Output the (x, y) coordinate of the center of the cell containing the given text.  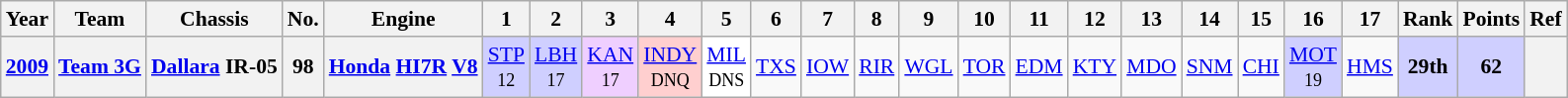
RIR (876, 67)
Dallara IR-05 (214, 67)
9 (929, 19)
No. (303, 19)
10 (984, 19)
MOT19 (1313, 67)
KAN17 (611, 67)
3 (611, 19)
HMS (1369, 67)
6 (777, 19)
MILDNS (726, 67)
CHI (1261, 67)
Ref (1545, 19)
EDM (1039, 67)
Engine (403, 19)
11 (1039, 19)
SNM (1209, 67)
2 (555, 19)
Year (28, 19)
62 (1491, 67)
MDO (1152, 67)
Points (1491, 19)
4 (670, 19)
17 (1369, 19)
13 (1152, 19)
12 (1095, 19)
Honda HI7R V8 (403, 67)
16 (1313, 19)
98 (303, 67)
IOW (828, 67)
14 (1209, 19)
KTY (1095, 67)
Team (100, 19)
8 (876, 19)
Rank (1429, 19)
Team 3G (100, 67)
1 (506, 19)
LBH17 (555, 67)
29th (1429, 67)
5 (726, 19)
15 (1261, 19)
2009 (28, 67)
7 (828, 19)
INDYDNQ (670, 67)
TXS (777, 67)
Chassis (214, 19)
WGL (929, 67)
STP12 (506, 67)
TOR (984, 67)
